Return the (X, Y) coordinate for the center point of the cell that contains the specified text.  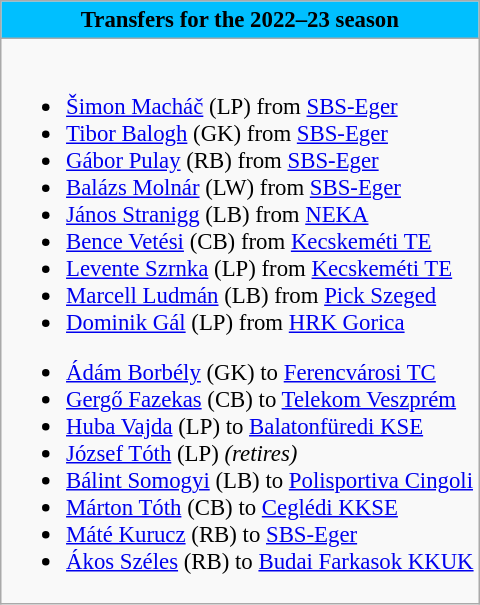
Transfers for the 2022–23 season (240, 20)
